Determine the (X, Y) coordinate at the center of the cell enclosing the given text.  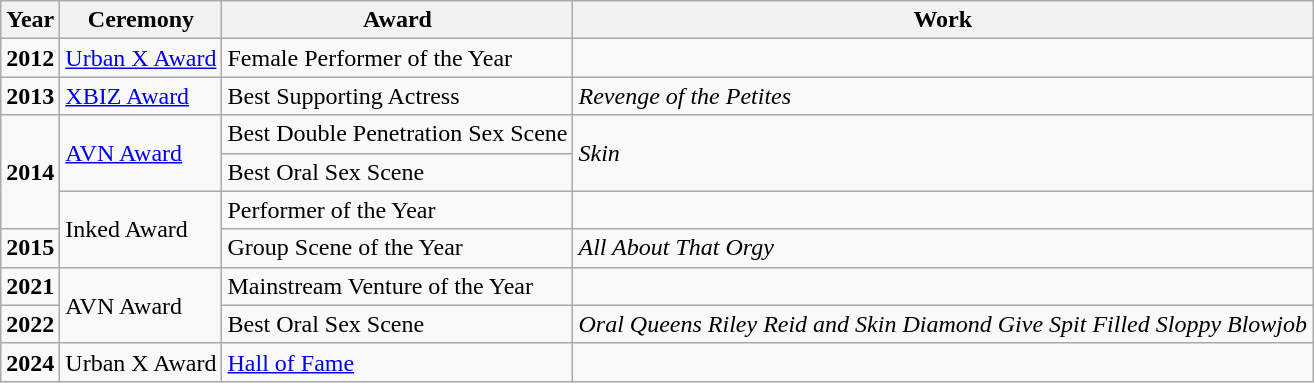
Group Scene of the Year (398, 248)
All About That Orgy (943, 248)
Hall of Fame (398, 362)
2022 (30, 324)
Ceremony (141, 20)
Skin (943, 153)
Oral Queens Riley Reid and Skin Diamond Give Spit Filled Sloppy Blowjob (943, 324)
Female Performer of the Year (398, 58)
2012 (30, 58)
2013 (30, 96)
Revenge of the Petites (943, 96)
Performer of the Year (398, 210)
Work (943, 20)
Best Double Penetration Sex Scene (398, 134)
Award (398, 20)
XBIZ Award (141, 96)
2024 (30, 362)
2014 (30, 172)
Inked Award (141, 229)
2021 (30, 286)
Mainstream Venture of the Year (398, 286)
Year (30, 20)
Best Supporting Actress (398, 96)
2015 (30, 248)
